Detect which cell encompasses the target text, then output its (X, Y) center coordinate. 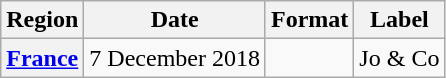
Label (400, 20)
Jo & Co (400, 58)
France (42, 58)
7 December 2018 (175, 58)
Region (42, 20)
Format (309, 20)
Date (175, 20)
